Return the (x, y) coordinate for the center point of the cell that contains the specified text.  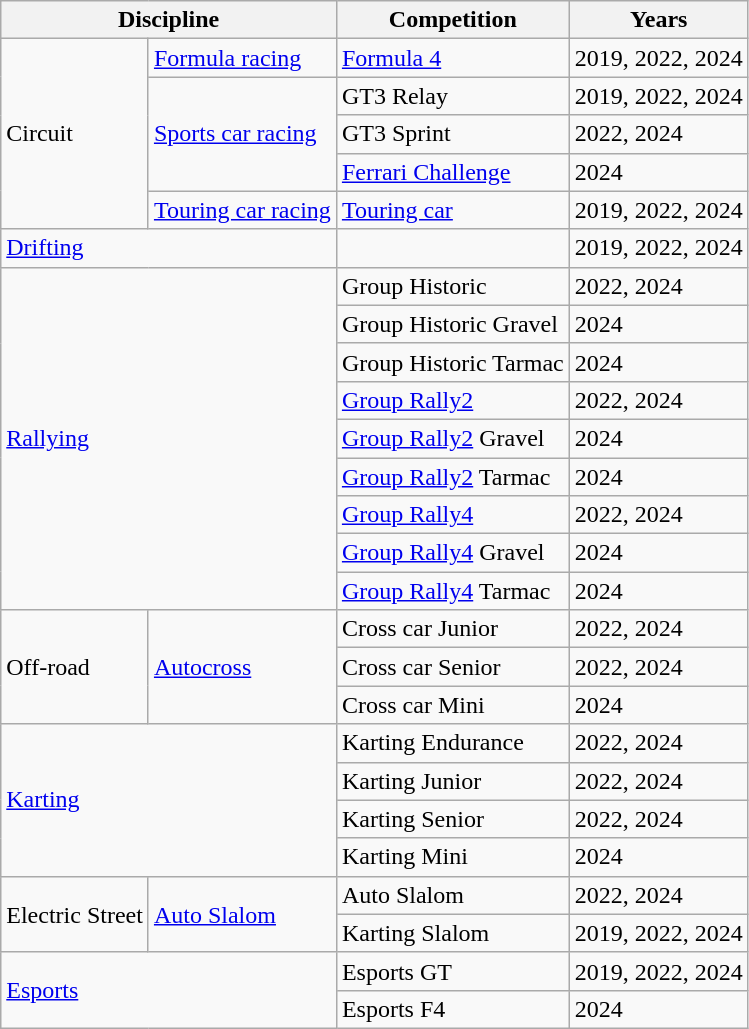
Group Historic Tarmac (452, 362)
Off-road (75, 667)
Group Historic (452, 286)
Karting Endurance (452, 743)
GT3 Relay (452, 96)
Karting (169, 800)
Circuit (75, 134)
Esports F4 (452, 1009)
Autocross (242, 667)
GT3 Sprint (452, 134)
Cross car Junior (452, 629)
Karting Mini (452, 857)
Karting Junior (452, 781)
Electric Street (75, 914)
Formula racing (242, 58)
Karting Slalom (452, 933)
Cross car Senior (452, 667)
Group Rally2 Tarmac (452, 477)
Touring car racing (242, 210)
Esports (169, 990)
Group Rally2 Gravel (452, 438)
Years (658, 20)
Group Rally4 Tarmac (452, 591)
Ferrari Challenge (452, 172)
Drifting (169, 248)
Discipline (169, 20)
Group Rally4 (452, 515)
Group Rally4 Gravel (452, 553)
Rallying (169, 438)
Esports GT (452, 971)
Touring car (452, 210)
Sports car racing (242, 134)
Competition (452, 20)
Formula 4 (452, 58)
Cross car Mini (452, 705)
Group Rally2 (452, 400)
Group Historic Gravel (452, 324)
Karting Senior (452, 819)
